Scan for the cell matching the given text and deliver its [X, Y] coordinate at center. 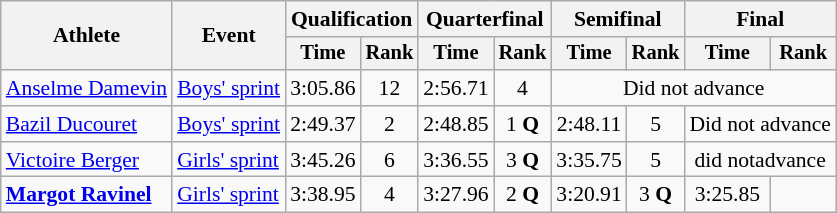
3:38.95 [322, 195]
Athlete [86, 36]
1 Q [523, 124]
3:20.91 [588, 195]
12 [390, 88]
2:48.11 [588, 124]
Margot Ravinel [86, 195]
3:25.85 [727, 195]
2:49.37 [322, 124]
2 [390, 124]
Qualification [352, 19]
3:05.86 [322, 88]
Victoire Berger [86, 160]
3:35.75 [588, 160]
did notadvance [760, 160]
Bazil Ducouret [86, 124]
2:56.71 [456, 88]
2:48.85 [456, 124]
Quarterfinal [484, 19]
Semifinal [618, 19]
3:27.96 [456, 195]
3:45.26 [322, 160]
6 [390, 160]
Event [228, 36]
3:36.55 [456, 160]
Final [760, 19]
Anselme Damevin [86, 88]
2 Q [523, 195]
